Capture the cell that displays the provided text and extract its (X, Y) central coordinate. 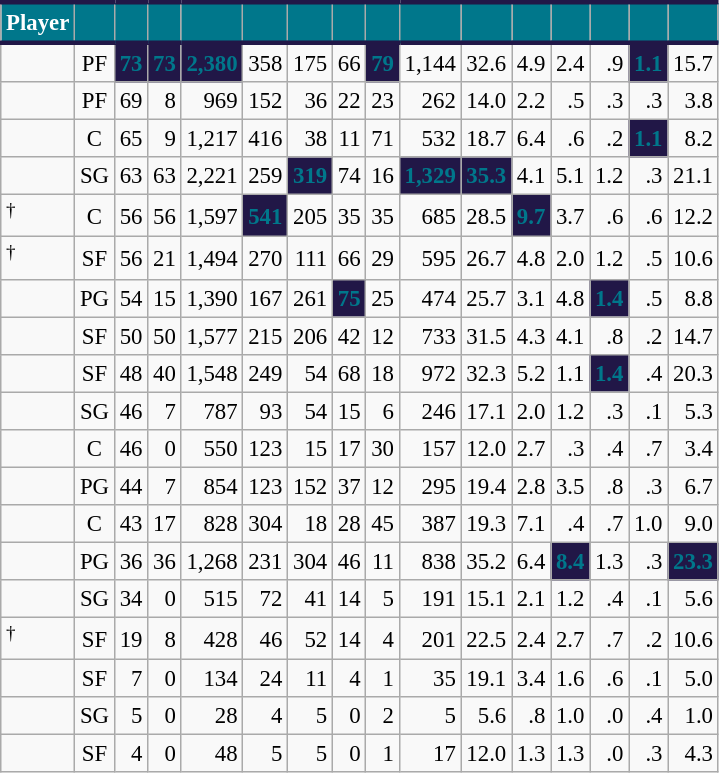
19.3 (486, 524)
Player (38, 22)
68 (348, 373)
387 (430, 524)
79 (382, 62)
43 (130, 524)
23 (382, 101)
167 (266, 298)
41 (310, 599)
261 (310, 298)
19 (130, 639)
3.5 (570, 486)
9.0 (693, 524)
259 (266, 176)
1,494 (212, 258)
22 (348, 101)
25 (382, 298)
2 (382, 716)
8.4 (570, 561)
72 (266, 599)
2.2 (532, 101)
69 (130, 101)
231 (266, 561)
17.1 (486, 411)
40 (164, 373)
6.7 (693, 486)
32.3 (486, 373)
246 (430, 411)
1,268 (212, 561)
191 (430, 599)
295 (430, 486)
828 (212, 524)
34 (130, 599)
5.2 (532, 373)
26.7 (486, 258)
111 (310, 258)
319 (310, 176)
20.3 (693, 373)
38 (310, 139)
21 (164, 258)
157 (430, 449)
22.5 (486, 639)
23.3 (693, 561)
550 (212, 449)
838 (430, 561)
8.2 (693, 139)
416 (266, 139)
8.8 (693, 298)
270 (266, 258)
201 (430, 639)
175 (310, 62)
44 (130, 486)
9.7 (532, 216)
42 (348, 336)
134 (212, 679)
206 (310, 336)
16 (382, 176)
2.1 (532, 599)
515 (212, 599)
30 (382, 449)
1.6 (570, 679)
6 (382, 411)
7.1 (532, 524)
12.2 (693, 216)
71 (382, 139)
595 (430, 258)
2,221 (212, 176)
14.0 (486, 101)
733 (430, 336)
262 (430, 101)
19.4 (486, 486)
3.7 (570, 216)
5.0 (693, 679)
35.3 (486, 176)
532 (430, 139)
685 (430, 216)
21.1 (693, 176)
969 (212, 101)
1,217 (212, 139)
32.6 (486, 62)
2.8 (532, 486)
9 (164, 139)
428 (212, 639)
15.7 (693, 62)
972 (430, 373)
14.7 (693, 336)
215 (266, 336)
74 (348, 176)
2,380 (212, 62)
474 (430, 298)
45 (382, 524)
1,597 (212, 216)
5.3 (693, 411)
358 (266, 62)
1,390 (212, 298)
93 (266, 411)
37 (348, 486)
4.9 (532, 62)
541 (266, 216)
3.8 (693, 101)
29 (382, 258)
15.1 (486, 599)
.9 (610, 62)
5.1 (570, 176)
19.1 (486, 679)
31.5 (486, 336)
1,577 (212, 336)
1,548 (212, 373)
52 (310, 639)
1,144 (430, 62)
24 (266, 679)
18.7 (486, 139)
205 (310, 216)
28.5 (486, 216)
3.1 (532, 298)
65 (130, 139)
787 (212, 411)
35.2 (486, 561)
25.7 (486, 298)
249 (266, 373)
854 (212, 486)
1,329 (430, 176)
75 (348, 298)
